Detect which cell encompasses the target text, then output its (X, Y) center coordinate. 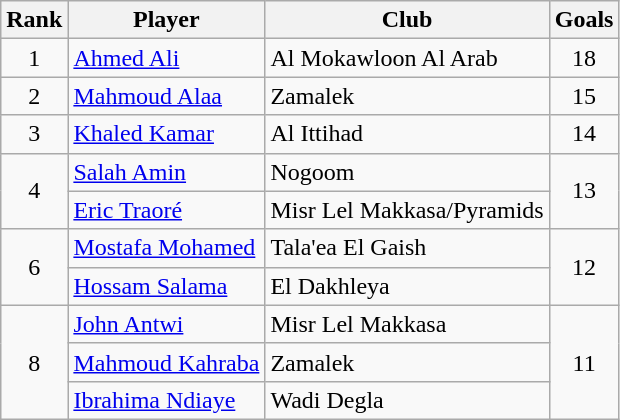
Goals (584, 20)
Tala'ea El Gaish (407, 248)
12 (584, 267)
Al Mokawloon Al Arab (407, 58)
6 (34, 267)
2 (34, 96)
8 (34, 362)
Misr Lel Makkasa (407, 324)
Misr Lel Makkasa/Pyramids (407, 210)
13 (584, 191)
Ibrahima Ndiaye (166, 400)
Ahmed Ali (166, 58)
Hossam Salama (166, 286)
El Dakhleya (407, 286)
John Antwi (166, 324)
Player (166, 20)
Mahmoud Kahraba (166, 362)
15 (584, 96)
3 (34, 134)
Mostafa Mohamed (166, 248)
Wadi Degla (407, 400)
1 (34, 58)
Rank (34, 20)
Nogoom (407, 172)
Salah Amin (166, 172)
18 (584, 58)
Club (407, 20)
4 (34, 191)
Al Ittihad (407, 134)
Mahmoud Alaa (166, 96)
11 (584, 362)
Khaled Kamar (166, 134)
14 (584, 134)
Eric Traoré (166, 210)
